Identify which cell holds the provided text, then report its (x, y) central coordinate. 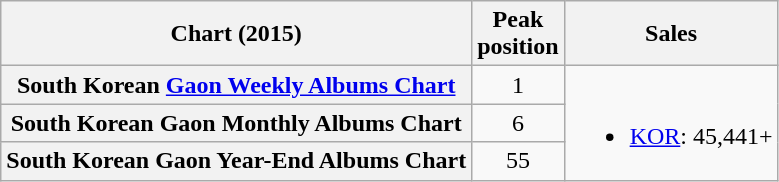
55 (518, 161)
6 (518, 123)
1 (518, 85)
Chart (2015) (236, 34)
South Korean Gaon Year-End Albums Chart (236, 161)
Peakposition (518, 34)
South Korean Gaon Weekly Albums Chart (236, 85)
KOR: 45,441+ (671, 123)
Sales (671, 34)
South Korean Gaon Monthly Albums Chart (236, 123)
